Identify which cell holds the provided text, then report its [x, y] central coordinate. 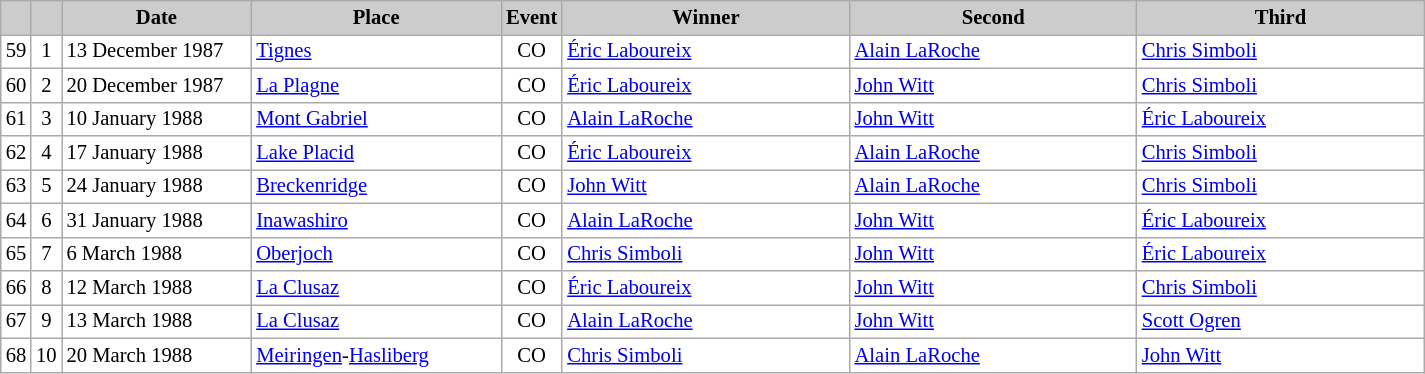
9 [46, 321]
64 [16, 220]
Third [1280, 17]
Second [994, 17]
60 [16, 85]
17 January 1988 [157, 153]
Place [376, 17]
Tignes [376, 51]
Breckenridge [376, 186]
Date [157, 17]
La Plagne [376, 85]
24 January 1988 [157, 186]
3 [46, 119]
2 [46, 85]
6 March 1988 [157, 254]
67 [16, 321]
65 [16, 254]
Meiringen-Hasliberg [376, 355]
68 [16, 355]
12 March 1988 [157, 287]
62 [16, 153]
4 [46, 153]
Inawashiro [376, 220]
61 [16, 119]
20 March 1988 [157, 355]
13 December 1987 [157, 51]
5 [46, 186]
6 [46, 220]
Winner [706, 17]
Lake Placid [376, 153]
59 [16, 51]
13 March 1988 [157, 321]
10 [46, 355]
66 [16, 287]
10 January 1988 [157, 119]
7 [46, 254]
8 [46, 287]
Scott Ogren [1280, 321]
Mont Gabriel [376, 119]
31 January 1988 [157, 220]
1 [46, 51]
Oberjoch [376, 254]
20 December 1987 [157, 85]
Event [532, 17]
63 [16, 186]
